From the cell containing the given text, extract its center point as [x, y] coordinate. 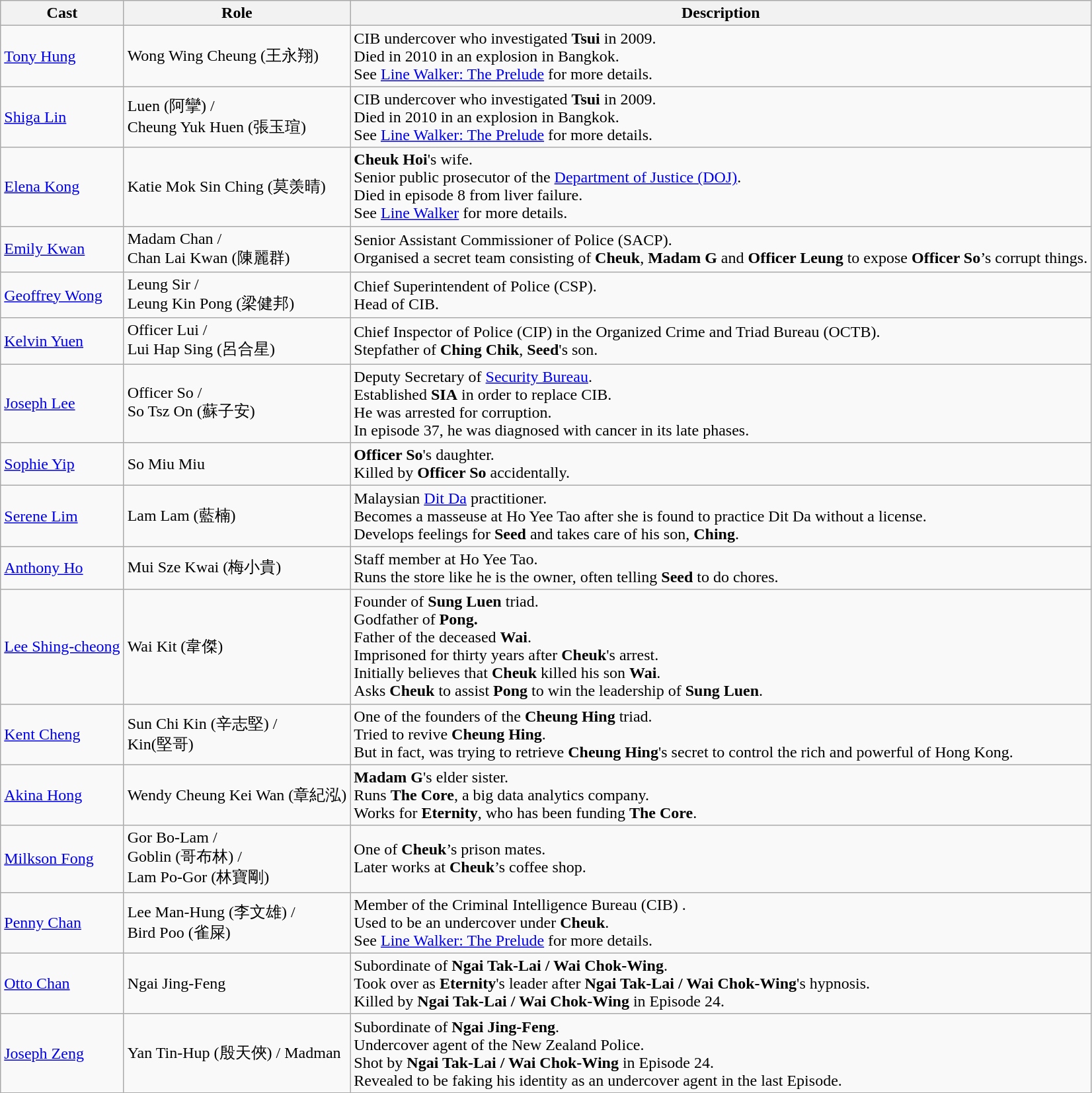
Lee Shing-cheong [62, 646]
So Miu Miu [237, 464]
Kelvin Yuen [62, 341]
Shiga Lin [62, 117]
Sophie Yip [62, 464]
Wendy Cheung Kei Wan (章紀泓) [237, 795]
Madam G's elder sister.Runs The Core, a big data analytics company.Works for Eternity, who has been funding The Core. [721, 795]
Joseph Zeng [62, 1053]
Wai Kit (韋傑) [237, 646]
Officer So's daughter.Killed by Officer So accidentally. [721, 464]
Member of the Criminal Intelligence Bureau (CIB) .Used to be an undercover under Cheuk.See Line Walker: The Prelude for more details. [721, 923]
Penny Chan [62, 923]
Wong Wing Cheung (王永翔) [237, 56]
Gor Bo-Lam /Goblin (哥布林) /Lam Po-Gor (林寶剛) [237, 859]
Yan Tin-Hup (殷天俠) / Madman [237, 1053]
Cast [62, 13]
Otto Chan [62, 983]
Geoffrey Wong [62, 295]
Cheuk Hoi's wife.Senior public prosecutor of the Department of Justice (DOJ).Died in episode 8 from liver failure.See Line Walker for more details. [721, 186]
Ngai Jing-Feng [237, 983]
Role [237, 13]
Officer Lui /Lui Hap Sing (呂合星) [237, 341]
Sun Chi Kin (辛志堅) /Kin(堅哥) [237, 734]
Milkson Fong [62, 859]
Mui Sze Kwai (梅小貴) [237, 568]
Leung Sir /Leung Kin Pong (梁健邦) [237, 295]
Lam Lam (藍楠) [237, 516]
Elena Kong [62, 186]
Anthony Ho [62, 568]
Kent Cheng [62, 734]
Emily Kwan [62, 249]
Lee Man-Hung (李文雄) /Bird Poo (雀屎) [237, 923]
Madam Chan /Chan Lai Kwan (陳麗群) [237, 249]
One of Cheuk’s prison mates.Later works at Cheuk’s coffee shop. [721, 859]
Joseph Lee [62, 403]
Chief Inspector of Police (CIP) in the Organized Crime and Triad Bureau (OCTB).Stepfather of Ching Chik, Seed's son. [721, 341]
Description [721, 13]
Tony Hung [62, 56]
Officer So /So Tsz On (蘇子安) [237, 403]
Luen (阿攣) /Cheung Yuk Huen (張玉瑄) [237, 117]
Serene Lim [62, 516]
Staff member at Ho Yee Tao.Runs the store like he is the owner, often telling Seed to do chores. [721, 568]
Katie Mok Sin Ching (莫羡晴) [237, 186]
Chief Superintendent of Police (CSP).Head of CIB. [721, 295]
Akina Hong [62, 795]
